Return (x, y) of the center of cell containing provided text 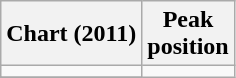
Peakposition (188, 34)
Chart (2011) (72, 34)
